Output the (x, y) coordinate of the center of the cell containing the given text.  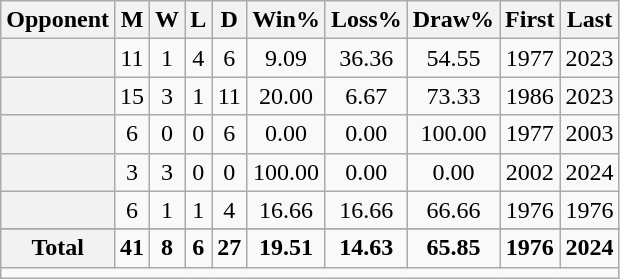
14.63 (366, 248)
1986 (530, 96)
73.33 (453, 96)
Opponent (58, 20)
First (530, 20)
Total (58, 248)
66.66 (453, 210)
27 (230, 248)
65.85 (453, 248)
2002 (530, 172)
Draw% (453, 20)
6.67 (366, 96)
L (198, 20)
20.00 (286, 96)
M (132, 20)
Last (590, 20)
9.09 (286, 58)
15 (132, 96)
Loss% (366, 20)
W (168, 20)
19.51 (286, 248)
D (230, 20)
2003 (590, 134)
8 (168, 248)
41 (132, 248)
Win% (286, 20)
36.36 (366, 58)
54.55 (453, 58)
